Locate the cell with the specified text and output its (x, y) center coordinate. 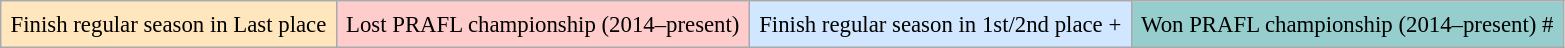
Lost PRAFL championship (2014–present) (542, 24)
Finish regular season in Last place (168, 24)
Finish regular season in 1st/2nd place + (940, 24)
Won PRAFL championship (2014–present) # (1347, 24)
